Return the (x, y) coordinate for the center point of the cell that contains the specified text.  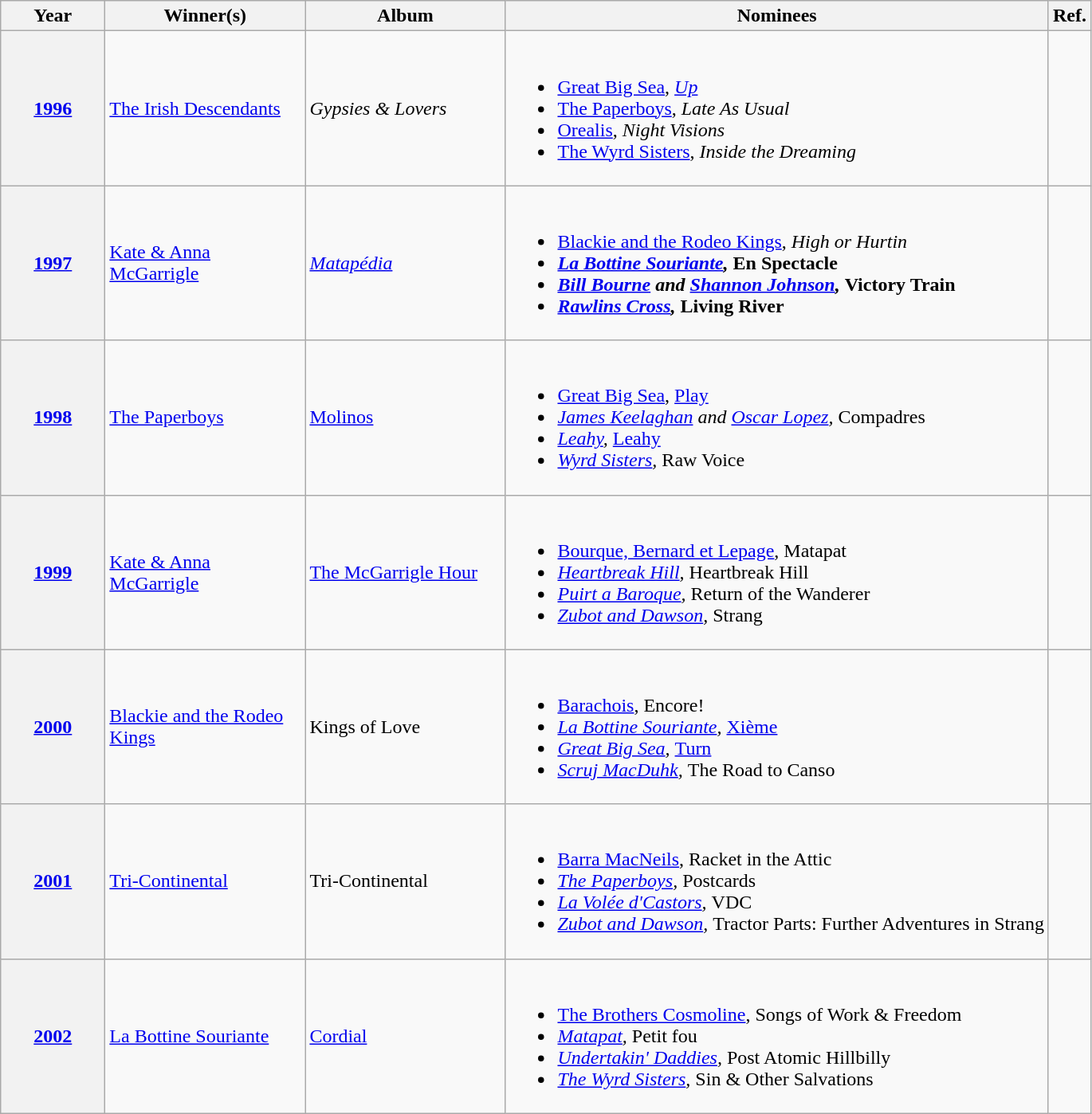
Barachois, Encore!La Bottine Souriante, XièmeGreat Big Sea, TurnScruj MacDuhk, The Road to Canso (776, 727)
Great Big Sea, PlayJames Keelaghan and Oscar Lopez, CompadresLeahy, LeahyWyrd Sisters, Raw Voice (776, 418)
The McGarrigle Hour (405, 572)
2001 (53, 881)
Nominees (776, 16)
The Paperboys (206, 418)
1997 (53, 263)
Matapédia (405, 263)
La Bottine Souriante (206, 1036)
1998 (53, 418)
Bourque, Bernard et Lepage, MatapatHeartbreak Hill, Heartbreak HillPuirt a Baroque, Return of the WandererZubot and Dawson, Strang (776, 572)
1999 (53, 572)
Year (53, 16)
Ref. (1070, 16)
Gypsies & Lovers (405, 108)
Album (405, 16)
Winner(s) (206, 16)
The Irish Descendants (206, 108)
Kings of Love (405, 727)
Barra MacNeils, Racket in the AtticThe Paperboys, PostcardsLa Volée d'Castors, VDCZubot and Dawson, Tractor Parts: Further Adventures in Strang (776, 881)
Blackie and the Rodeo Kings (206, 727)
Cordial (405, 1036)
Molinos (405, 418)
Great Big Sea, UpThe Paperboys, Late As UsualOrealis, Night VisionsThe Wyrd Sisters, Inside the Dreaming (776, 108)
The Brothers Cosmoline, Songs of Work & FreedomMatapat, Petit fouUndertakin' Daddies, Post Atomic HillbillyThe Wyrd Sisters, Sin & Other Salvations (776, 1036)
2002 (53, 1036)
1996 (53, 108)
2000 (53, 727)
